Return (x, y) of the center of cell containing provided text 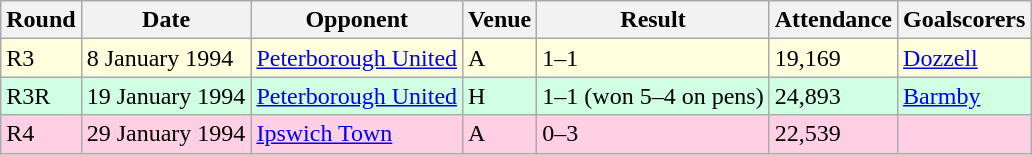
R3 (41, 58)
19,169 (833, 58)
0–3 (653, 134)
Goalscorers (964, 20)
R3R (41, 96)
24,893 (833, 96)
29 January 1994 (166, 134)
Opponent (357, 20)
Attendance (833, 20)
Date (166, 20)
8 January 1994 (166, 58)
Round (41, 20)
Result (653, 20)
Dozzell (964, 58)
Barmby (964, 96)
22,539 (833, 134)
1–1 (won 5–4 on pens) (653, 96)
Venue (500, 20)
1–1 (653, 58)
19 January 1994 (166, 96)
H (500, 96)
Ipswich Town (357, 134)
R4 (41, 134)
